Find where the given text appears and provide that cell's center as [x, y] coordinate. 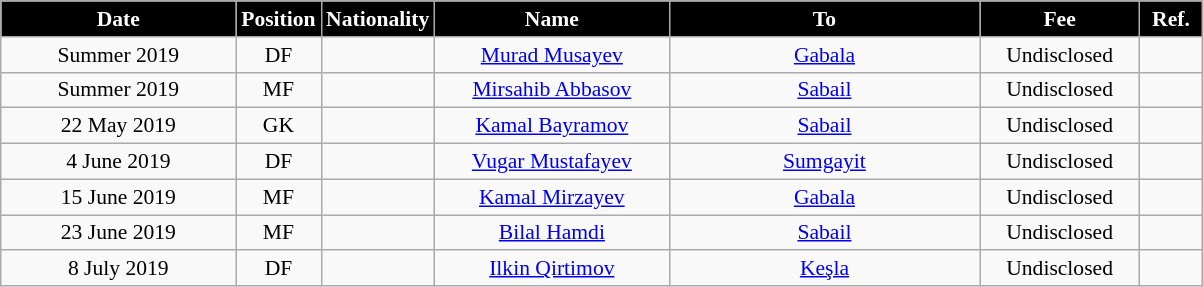
Sumgayit [824, 162]
Kamal Bayramov [552, 126]
22 May 2019 [118, 126]
Keşla [824, 269]
4 June 2019 [118, 162]
8 July 2019 [118, 269]
Position [278, 19]
15 June 2019 [118, 197]
Kamal Mirzayev [552, 197]
To [824, 19]
23 June 2019 [118, 233]
Ref. [1172, 19]
Ilkin Qirtimov [552, 269]
GK [278, 126]
Fee [1060, 19]
Vugar Mustafayev [552, 162]
Mirsahib Abbasov [552, 90]
Bilal Hamdi [552, 233]
Name [552, 19]
Murad Musayev [552, 55]
Date [118, 19]
Nationality [378, 19]
